Find where the given text appears and provide that cell's center as [X, Y] coordinate. 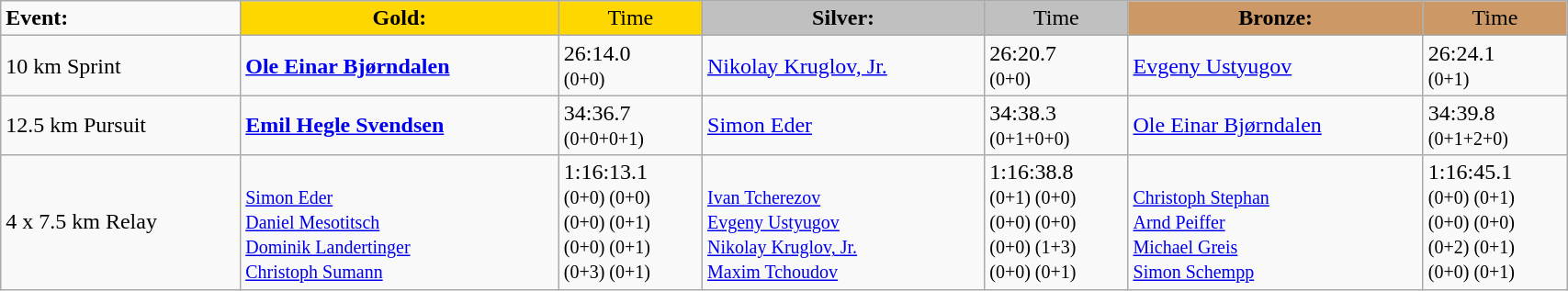
34:36.7(0+0+0+1) [630, 125]
Gold: [400, 18]
Silver: [843, 18]
26:24.1(0+1) [1495, 66]
Simon Eder [843, 125]
10 km Sprint [121, 66]
Emil Hegle Svendsen [400, 125]
Bronze: [1275, 18]
34:38.3(0+1+0+0) [1056, 125]
Event: [121, 18]
12.5 km Pursuit [121, 125]
1:16:13.1 (0+0) (0+0)(0+0) (0+1)(0+0) (0+1)(0+3) (0+1) [630, 222]
26:20.7(0+0) [1056, 66]
4 x 7.5 km Relay [121, 222]
34:39.8(0+1+2+0) [1495, 125]
Evgeny Ustyugov [1275, 66]
Christoph StephanArnd PeifferMichael GreisSimon Schempp [1275, 222]
Ivan TcherezovEvgeny UstyugovNikolay Kruglov, Jr.Maxim Tchoudov [843, 222]
Nikolay Kruglov, Jr. [843, 66]
Simon EderDaniel MesotitschDominik LandertingerChristoph Sumann [400, 222]
26:14.0(0+0) [630, 66]
1:16:38.8 (0+1) (0+0)(0+0) (0+0)(0+0) (1+3)(0+0) (0+1) [1056, 222]
1:16:45.1 (0+0) (0+1)(0+0) (0+0)(0+2) (0+1)(0+0) (0+1) [1495, 222]
